Locate the cell with the specified text and output its [x, y] center coordinate. 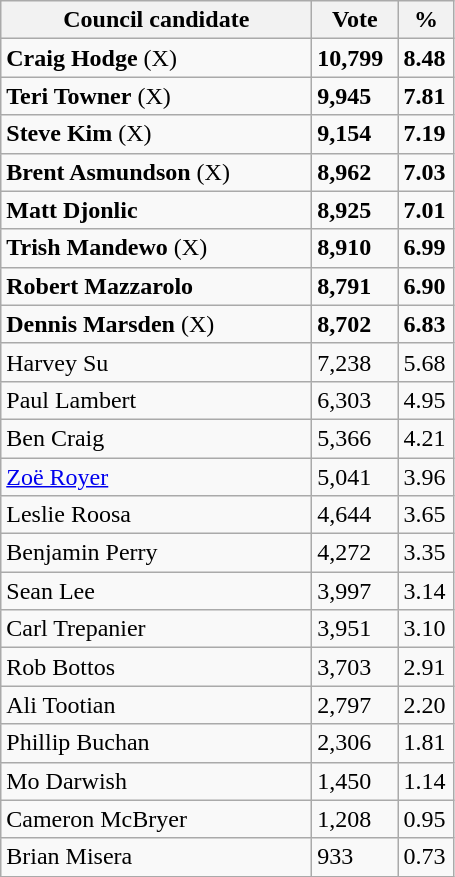
9,945 [355, 96]
Carl Trepanier [156, 629]
2.20 [426, 705]
10,799 [355, 58]
3.96 [426, 477]
8,962 [355, 172]
7.81 [426, 96]
1,208 [355, 819]
Paul Lambert [156, 400]
Ali Tootian [156, 705]
Cameron McBryer [156, 819]
Steve Kim (X) [156, 134]
8,925 [355, 210]
Matt Djonlic [156, 210]
7.01 [426, 210]
7.19 [426, 134]
Brian Misera [156, 857]
8,910 [355, 248]
3,951 [355, 629]
6.83 [426, 324]
Mo Darwish [156, 781]
4,272 [355, 553]
8.48 [426, 58]
8,702 [355, 324]
3,997 [355, 591]
Brent Asmundson (X) [156, 172]
Craig Hodge (X) [156, 58]
2.91 [426, 667]
Ben Craig [156, 438]
Sean Lee [156, 591]
4.95 [426, 400]
7.03 [426, 172]
Leslie Roosa [156, 515]
Dennis Marsden (X) [156, 324]
% [426, 20]
1,450 [355, 781]
3.14 [426, 591]
Zoë Royer [156, 477]
4.21 [426, 438]
5.68 [426, 362]
3.35 [426, 553]
Teri Towner (X) [156, 96]
3.65 [426, 515]
Council candidate [156, 20]
5,366 [355, 438]
0.73 [426, 857]
2,306 [355, 743]
933 [355, 857]
2,797 [355, 705]
3,703 [355, 667]
6.90 [426, 286]
9,154 [355, 134]
1.14 [426, 781]
Robert Mazzarolo [156, 286]
8,791 [355, 286]
6,303 [355, 400]
Trish Mandewo (X) [156, 248]
Benjamin Perry [156, 553]
Phillip Buchan [156, 743]
6.99 [426, 248]
1.81 [426, 743]
4,644 [355, 515]
Harvey Su [156, 362]
Vote [355, 20]
5,041 [355, 477]
7,238 [355, 362]
Rob Bottos [156, 667]
0.95 [426, 819]
3.10 [426, 629]
